Identify which cell holds the provided text, then report its (x, y) central coordinate. 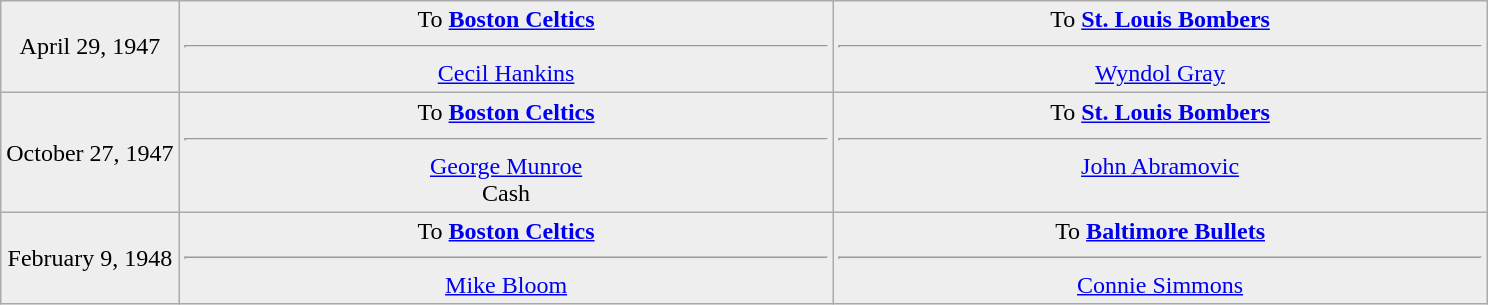
To Boston CelticsCecil Hankins (506, 47)
To Baltimore BulletsConnie Simmons (1160, 258)
To St. Louis BombersJohn Abramovic (1160, 152)
To Boston CelticsMike Bloom (506, 258)
April 29, 1947 (90, 47)
October 27, 1947 (90, 152)
To St. Louis BombersWyndol Gray (1160, 47)
February 9, 1948 (90, 258)
To Boston CelticsGeorge MunroeCash (506, 152)
